Identify which cell holds the provided text, then report its (x, y) central coordinate. 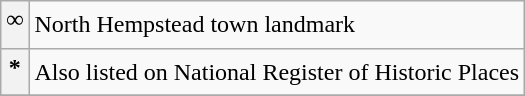
North Hempstead town landmark (277, 25)
* (15, 72)
Also listed on National Register of Historic Places (277, 72)
∞ (15, 25)
